Locate the cell with the specified text and output its (x, y) center coordinate. 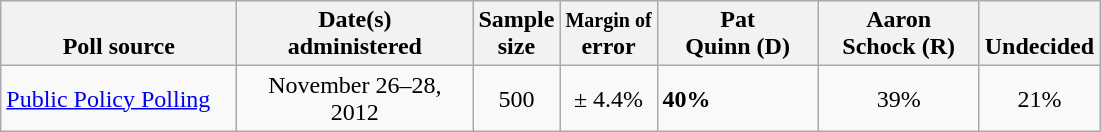
PatQuinn (D) (738, 34)
500 (516, 98)
Samplesize (516, 34)
November 26–28, 2012 (355, 98)
Poll source (119, 34)
21% (1039, 98)
39% (898, 98)
40% (738, 98)
Undecided (1039, 34)
Date(s)administered (355, 34)
Margin oferror (608, 34)
AaronSchock (R) (898, 34)
± 4.4% (608, 98)
Public Policy Polling (119, 98)
